Pinpoint the cell where the given text exists, returning its (x, y) midpoint coordinate. 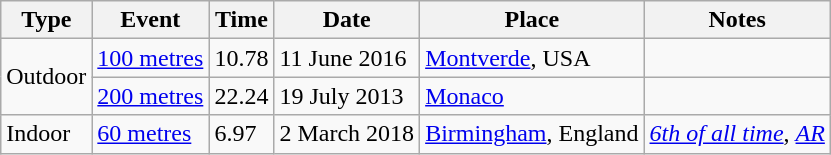
60 metres (150, 134)
Place (532, 20)
Type (46, 20)
100 metres (150, 58)
Event (150, 20)
Date (347, 20)
200 metres (150, 96)
Outdoor (46, 77)
Time (242, 20)
10.78 (242, 58)
Notes (737, 20)
22.24 (242, 96)
2 March 2018 (347, 134)
11 June 2016 (347, 58)
Montverde, USA (532, 58)
Indoor (46, 134)
6th of all time, AR (737, 134)
Birmingham, England (532, 134)
19 July 2013 (347, 96)
6.97 (242, 134)
Monaco (532, 96)
